Identify which cell holds the provided text, then report its (X, Y) central coordinate. 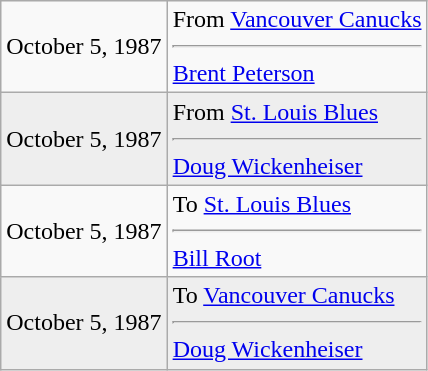
To Vancouver CanucksDoug Wickenheiser (297, 323)
From St. Louis BluesDoug Wickenheiser (297, 139)
To St. Louis BluesBill Root (297, 231)
From Vancouver CanucksBrent Peterson (297, 47)
